Pinpoint the cell where the given text exists, returning its (x, y) midpoint coordinate. 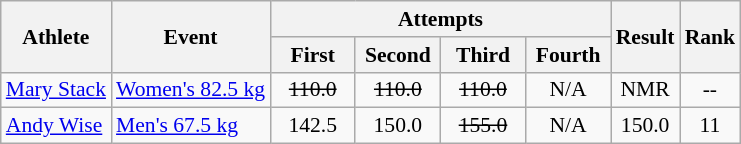
-- (710, 90)
Event (190, 36)
Result (646, 36)
Women's 82.5 kg (190, 90)
Third (482, 55)
Attempts (440, 19)
Men's 67.5 kg (190, 126)
Second (398, 55)
First (312, 55)
Fourth (568, 55)
NMR (646, 90)
Athlete (56, 36)
Andy Wise (56, 126)
142.5 (312, 126)
11 (710, 126)
Mary Stack (56, 90)
Rank (710, 36)
155.0 (482, 126)
